For the text-containing cell, return its midpoint in [X, Y] coordinate format. 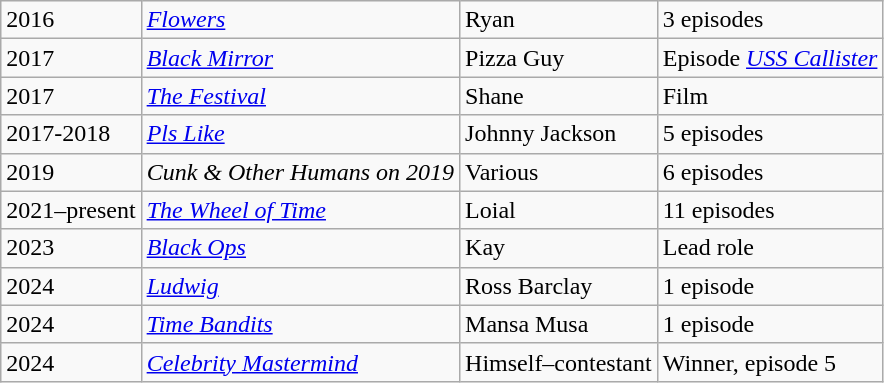
Himself–contestant [559, 362]
Black Ops [300, 248]
Black Mirror [300, 58]
Ross Barclay [559, 286]
The Wheel of Time [300, 210]
Ryan [559, 20]
5 episodes [770, 134]
Lead role [770, 248]
Mansa Musa [559, 324]
11 episodes [770, 210]
2016 [71, 20]
3 episodes [770, 20]
2017-2018 [71, 134]
The Festival [300, 96]
Film [770, 96]
Johnny Jackson [559, 134]
Kay [559, 248]
2021–present [71, 210]
Loial [559, 210]
6 episodes [770, 172]
Cunk & Other Humans on 2019 [300, 172]
Pls Like [300, 134]
Celebrity Mastermind [300, 362]
Flowers [300, 20]
Time Bandits [300, 324]
Episode USS Callister [770, 58]
Various [559, 172]
Ludwig [300, 286]
Winner, episode 5 [770, 362]
Pizza Guy [559, 58]
Shane [559, 96]
2023 [71, 248]
2019 [71, 172]
